Identify which cell holds the provided text, then report its [x, y] central coordinate. 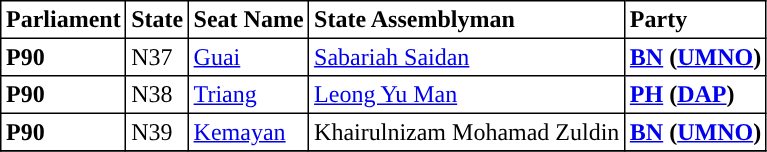
Khairulnizam Mohamad Zuldin [467, 132]
Guai [248, 57]
Kemayan [248, 132]
N38 [157, 95]
N37 [157, 57]
Parliament [64, 20]
N39 [157, 132]
PH (DAP) [696, 95]
Sabariah Saidan [467, 57]
Party [696, 20]
Leong Yu Man [467, 95]
State [157, 20]
Triang [248, 95]
State Assemblyman [467, 20]
Seat Name [248, 20]
